Identify which cell holds the provided text, then report its [x, y] central coordinate. 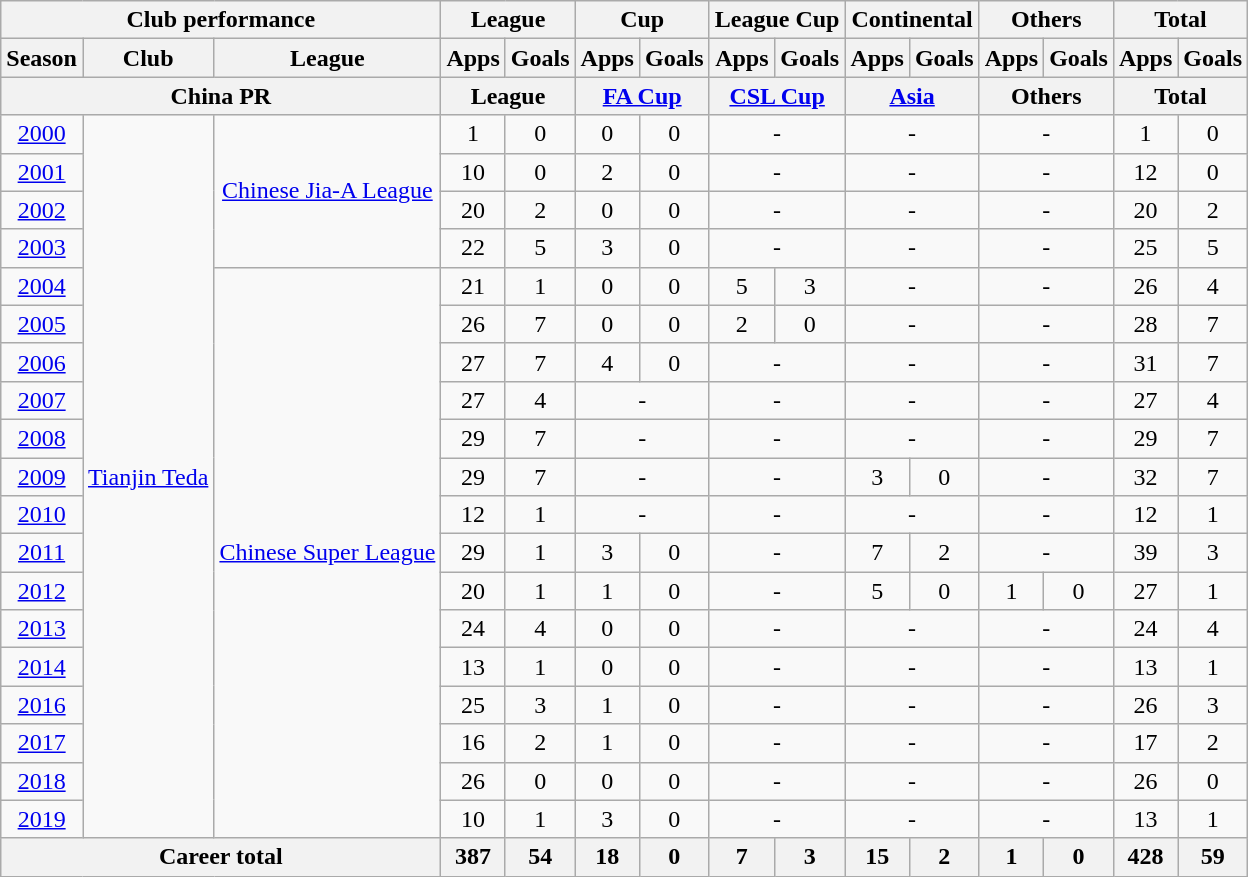
China PR [221, 96]
2007 [42, 400]
2006 [42, 362]
2011 [42, 553]
2017 [42, 743]
2019 [42, 819]
18 [607, 857]
Asia [912, 96]
54 [540, 857]
32 [1145, 477]
Chinese Super League [328, 552]
28 [1145, 324]
2012 [42, 591]
17 [1145, 743]
Cup [642, 20]
Season [42, 58]
Chinese Jia-A League [328, 191]
FA Cup [642, 96]
2010 [42, 515]
Tianjin Teda [148, 476]
21 [473, 286]
Club [148, 58]
2008 [42, 438]
428 [1145, 857]
2002 [42, 210]
2004 [42, 286]
2009 [42, 477]
2018 [42, 781]
League Cup [777, 20]
59 [1213, 857]
39 [1145, 553]
Club performance [221, 20]
Continental [912, 20]
16 [473, 743]
CSL Cup [777, 96]
2013 [42, 629]
2016 [42, 705]
2005 [42, 324]
387 [473, 857]
2000 [42, 134]
2003 [42, 248]
22 [473, 248]
15 [877, 857]
2014 [42, 667]
31 [1145, 362]
Career total [221, 857]
2001 [42, 172]
